Output the (x, y) coordinate of the center of the cell containing the given text.  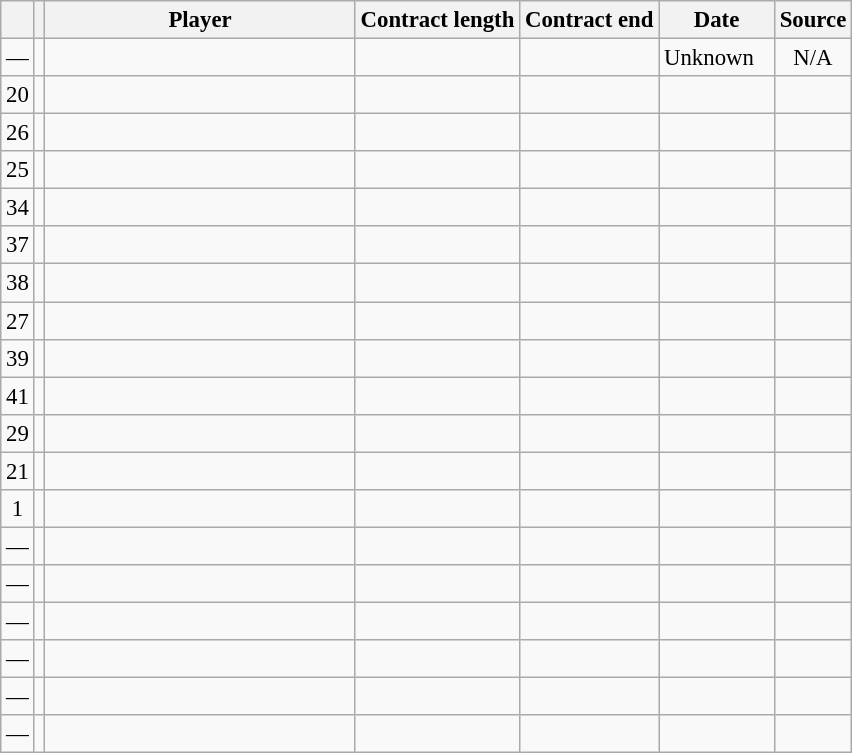
Unknown (717, 58)
37 (18, 245)
26 (18, 133)
Date (717, 20)
N/A (812, 58)
20 (18, 95)
25 (18, 170)
29 (18, 433)
41 (18, 396)
38 (18, 283)
34 (18, 208)
Contract end (590, 20)
Source (812, 20)
27 (18, 321)
Contract length (437, 20)
Player (200, 20)
1 (18, 509)
39 (18, 358)
21 (18, 471)
